Extract the [X, Y] coordinate from the center of the cell holding the provided text.  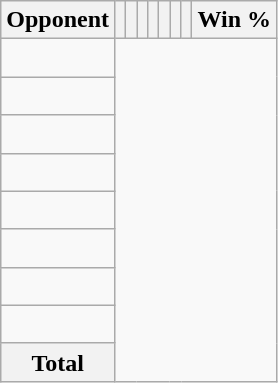
Win % [234, 20]
Total [58, 362]
Opponent [58, 20]
